Provide the (X, Y) coordinate of the cell's center where the given text is located.  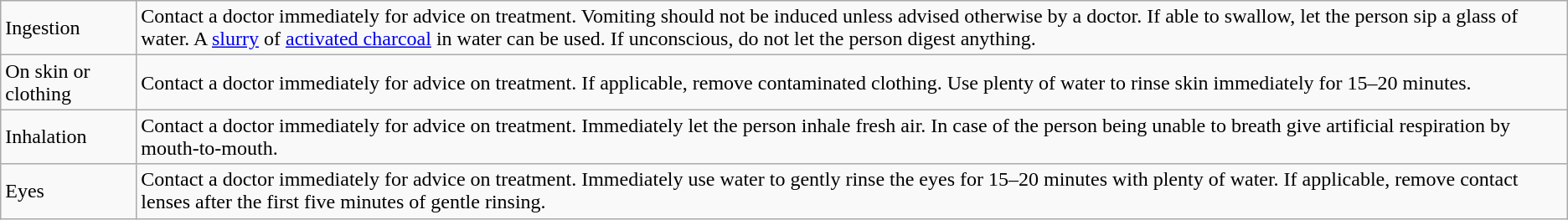
Ingestion (69, 28)
On skin or clothing (69, 82)
Inhalation (69, 137)
Eyes (69, 191)
